Locate the cell with the specified text and output its (x, y) center coordinate. 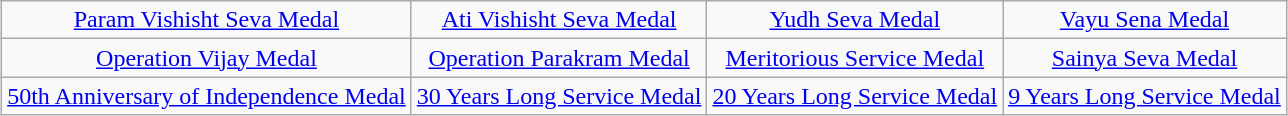
20 Years Long Service Medal (855, 96)
50th Anniversary of Independence Medal (207, 96)
30 Years Long Service Medal (559, 96)
Operation Parakram Medal (559, 58)
Sainya Seva Medal (1145, 58)
9 Years Long Service Medal (1145, 96)
Meritorious Service Medal (855, 58)
Yudh Seva Medal (855, 20)
Operation Vijay Medal (207, 58)
Param Vishisht Seva Medal (207, 20)
Vayu Sena Medal (1145, 20)
Ati Vishisht Seva Medal (559, 20)
